For the text-containing cell, return its midpoint in (X, Y) coordinate format. 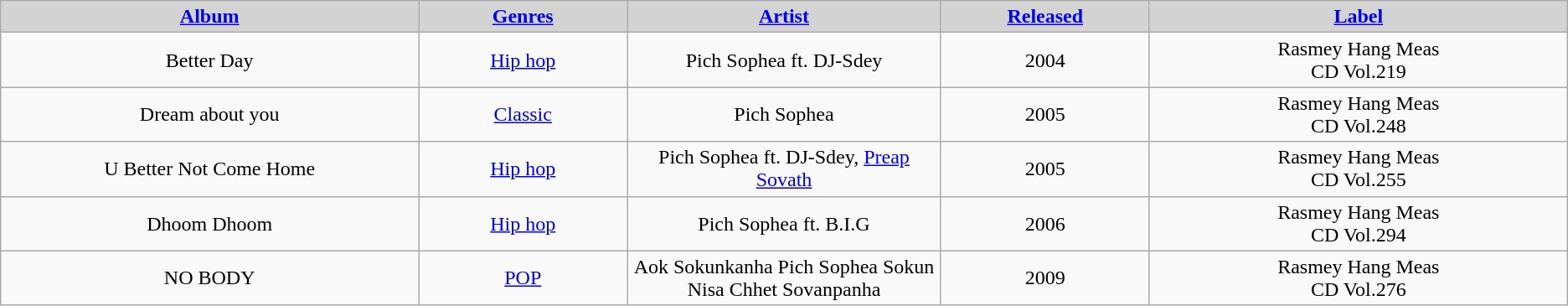
NO BODY (209, 278)
Pich Sophea ft. DJ-Sdey, Preap Sovath (784, 169)
2006 (1045, 223)
Dream about you (209, 114)
Rasmey Hang MeasCD Vol.255 (1359, 169)
2004 (1045, 60)
Pich Sophea (784, 114)
2009 (1045, 278)
Better Day (209, 60)
Released (1045, 17)
Album (209, 17)
Classic (523, 114)
Rasmey Hang MeasCD Vol.248 (1359, 114)
U Better Not Come Home (209, 169)
Artist (784, 17)
Pich Sophea ft. B.I.G (784, 223)
Pich Sophea ft. DJ-Sdey (784, 60)
Rasmey Hang MeasCD Vol.294 (1359, 223)
Genres (523, 17)
Rasmey Hang MeasCD Vol.276 (1359, 278)
Rasmey Hang MeasCD Vol.219 (1359, 60)
Aok Sokunkanha Pich Sophea Sokun Nisa Chhet Sovanpanha (784, 278)
POP (523, 278)
Dhoom Dhoom (209, 223)
Label (1359, 17)
